Identify which cell holds the provided text, then report its [x, y] central coordinate. 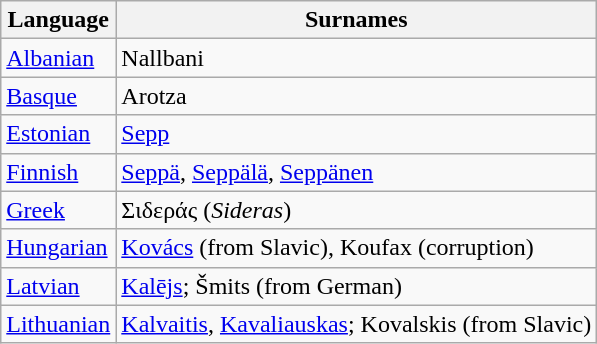
Sepp [356, 134]
Seppä, Seppälä, Seppänen [356, 172]
Albanian [58, 58]
Kalējs; Šmits (from German) [356, 286]
Kalvaitis, Kavaliauskas; Kovalskis (from Slavic) [356, 324]
Finnish [58, 172]
Basque [58, 96]
Hungarian [58, 248]
Lithuanian [58, 324]
Latvian [58, 286]
Surnames [356, 20]
Estonian [58, 134]
Kovács (from Slavic), Koufax (corruption) [356, 248]
Σιδεράς (Sideras) [356, 210]
Nallbani [356, 58]
Arotza [356, 96]
Language [58, 20]
Greek [58, 210]
